Return (X, Y) of the center of cell containing provided text 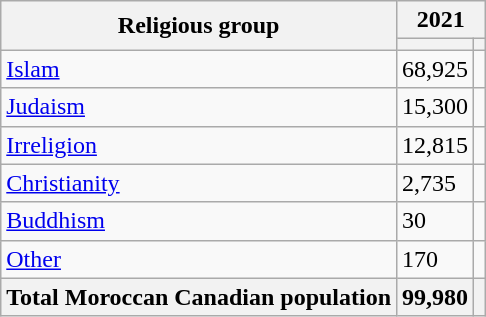
2,735 (436, 183)
15,300 (436, 107)
Judaism (199, 107)
30 (436, 221)
2021 (441, 20)
Islam (199, 69)
68,925 (436, 69)
Buddhism (199, 221)
99,980 (436, 297)
Christianity (199, 183)
Religious group (199, 26)
Other (199, 259)
12,815 (436, 145)
Total Moroccan Canadian population (199, 297)
170 (436, 259)
Irreligion (199, 145)
